Extract the (X, Y) coordinate from the center of the cell holding the provided text.  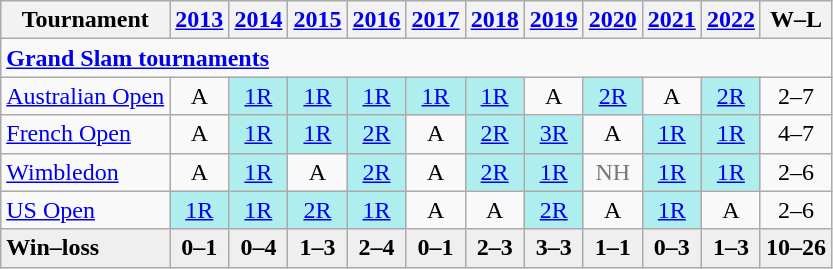
2–3 (494, 248)
2016 (376, 20)
3–3 (554, 248)
2017 (436, 20)
2–7 (796, 96)
0–3 (672, 248)
4–7 (796, 134)
2–4 (376, 248)
French Open (86, 134)
2019 (554, 20)
10–26 (796, 248)
2014 (258, 20)
0–4 (258, 248)
Tournament (86, 20)
Australian Open (86, 96)
2022 (730, 20)
NH (612, 172)
Win–loss (86, 248)
2013 (200, 20)
2015 (318, 20)
2020 (612, 20)
Wimbledon (86, 172)
Grand Slam tournaments (416, 58)
US Open (86, 210)
W–L (796, 20)
1–1 (612, 248)
2018 (494, 20)
3R (554, 134)
2021 (672, 20)
